Extract the [x, y] coordinate from the center of the cell holding the provided text.  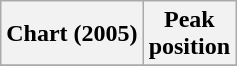
Peakposition [189, 34]
Chart (2005) [72, 34]
